From the cell containing the given text, extract its center point as [X, Y] coordinate. 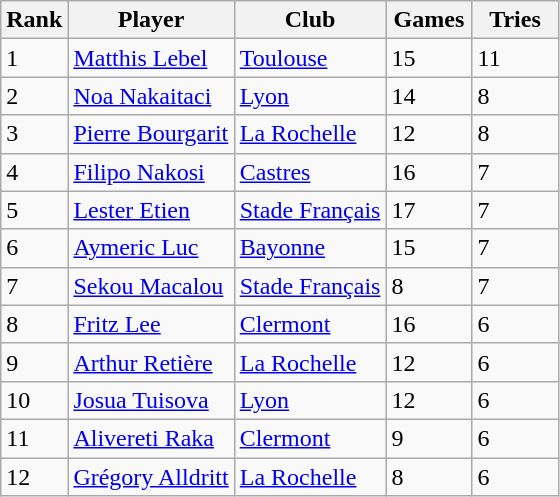
Alivereti Raka [151, 438]
3 [34, 134]
Rank [34, 20]
10 [34, 400]
Tries [515, 20]
Pierre Bourgarit [151, 134]
Fritz Lee [151, 324]
14 [429, 96]
Games [429, 20]
Aymeric Luc [151, 248]
Player [151, 20]
Toulouse [310, 58]
Noa Nakaitaci [151, 96]
Arthur Retière [151, 362]
Castres [310, 172]
Lester Etien [151, 210]
Filipo Nakosi [151, 172]
Sekou Macalou [151, 286]
Club [310, 20]
Matthis Lebel [151, 58]
Bayonne [310, 248]
5 [34, 210]
Grégory Alldritt [151, 477]
4 [34, 172]
Josua Tuisova [151, 400]
1 [34, 58]
17 [429, 210]
2 [34, 96]
